Search for the cell housing the specified text and yield its (X, Y) center coordinate. 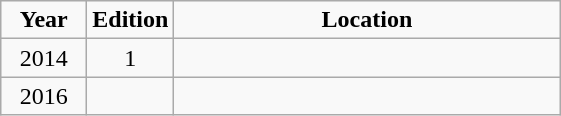
Location (367, 20)
Year (44, 20)
2014 (44, 58)
2016 (44, 96)
1 (130, 58)
Edition (130, 20)
